From the cell containing the given text, extract its center point as [x, y] coordinate. 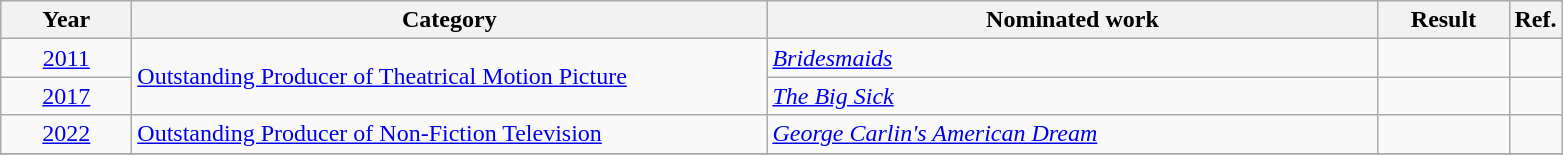
2017 [66, 96]
Category [450, 20]
Ref. [1536, 20]
2011 [66, 58]
George Carlin's American Dream [1072, 134]
Bridesmaids [1072, 58]
The Big Sick [1072, 96]
Outstanding Producer of Theatrical Motion Picture [450, 77]
2022 [66, 134]
Outstanding Producer of Non-Fiction Television [450, 134]
Year [66, 20]
Result [1444, 20]
Nominated work [1072, 20]
